Return the [x, y] coordinate for the center point of the cell that contains the specified text.  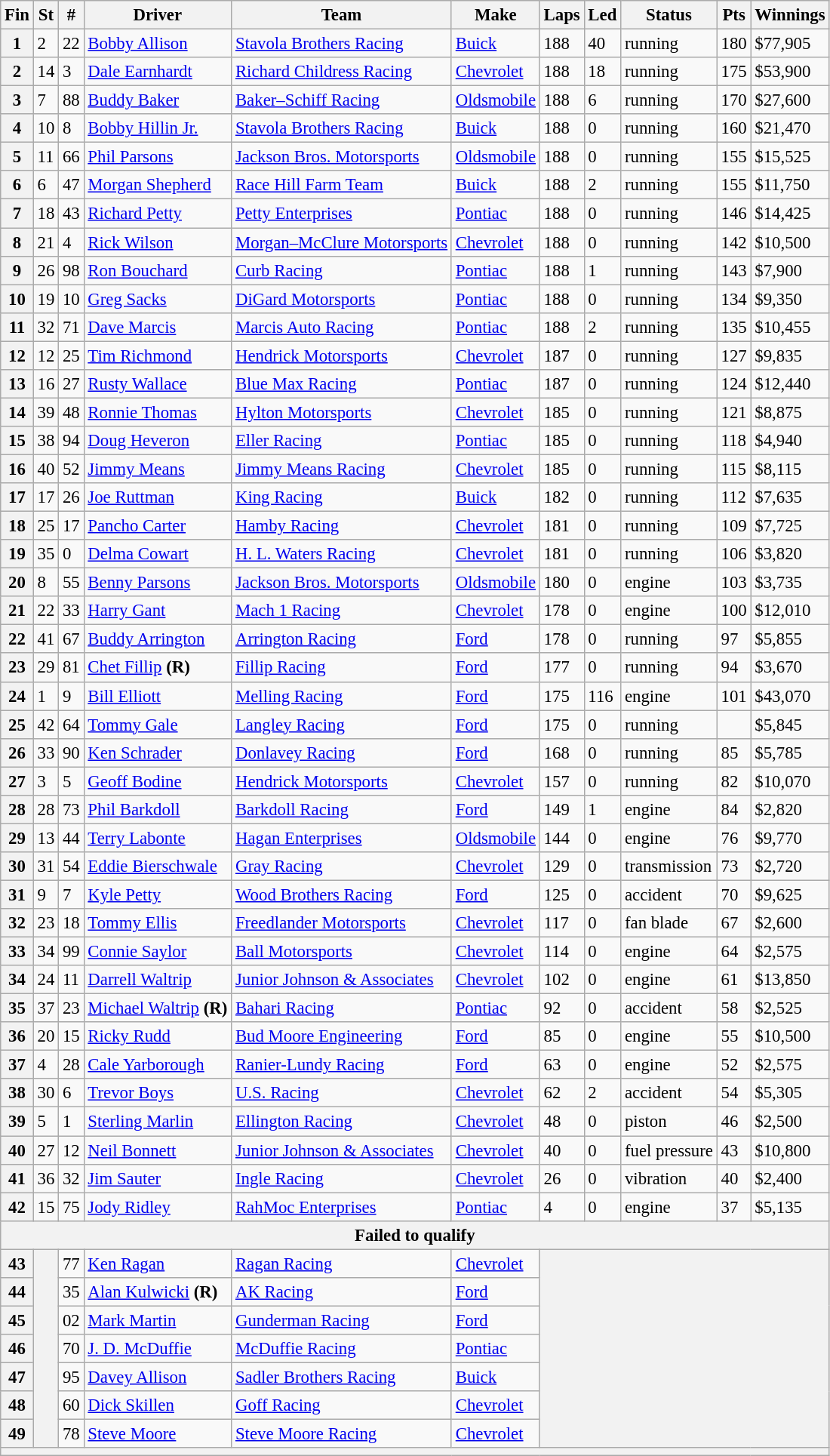
$2,820 [790, 810]
$14,425 [790, 214]
$12,010 [790, 611]
49 [17, 1434]
Steve Moore [158, 1434]
160 [733, 128]
117 [561, 923]
Ingle Racing [342, 1178]
Ron Bouchard [158, 270]
76 [733, 838]
$77,905 [790, 44]
Pancho Carter [158, 526]
Morgan Shepherd [158, 185]
157 [561, 781]
81 [71, 668]
115 [733, 469]
182 [561, 497]
Rick Wilson [158, 242]
$11,750 [790, 185]
45 [17, 1320]
103 [733, 583]
$5,135 [790, 1207]
Greg Sacks [158, 299]
Cale Yarborough [158, 1065]
88 [71, 100]
118 [733, 441]
149 [561, 810]
Baker–Schiff Racing [342, 100]
77 [71, 1264]
Ken Ragan [158, 1264]
63 [561, 1065]
58 [733, 1008]
Bobby Hillin Jr. [158, 128]
$9,625 [790, 894]
61 [733, 980]
Terry Labonte [158, 838]
66 [71, 157]
H. L. Waters Racing [342, 554]
Failed to qualify [415, 1235]
U.S. Racing [342, 1094]
piston [669, 1122]
Morgan–McClure Motorsports [342, 242]
Richard Petty [158, 214]
124 [733, 384]
Hagan Enterprises [342, 838]
Donlavey Racing [342, 753]
Benny Parsons [158, 583]
Ranier-Lundy Racing [342, 1065]
90 [71, 753]
Langley Racing [342, 725]
135 [733, 327]
Bud Moore Engineering [342, 1036]
109 [733, 526]
97 [733, 639]
Neil Bonnett [158, 1150]
Ken Schrader [158, 753]
$3,670 [790, 668]
Fin [17, 15]
Davey Allison [158, 1377]
Delma Cowart [158, 554]
fan blade [669, 923]
$7,635 [790, 497]
$5,305 [790, 1094]
100 [733, 611]
King Racing [342, 497]
$12,440 [790, 384]
02 [71, 1320]
92 [561, 1008]
Phil Parsons [158, 157]
$9,770 [790, 838]
Blue Max Racing [342, 384]
transmission [669, 867]
84 [733, 810]
Laps [561, 15]
vibration [669, 1178]
$10,455 [790, 327]
Hylton Motorsports [342, 412]
$3,735 [790, 583]
78 [71, 1434]
Mark Martin [158, 1320]
$2,720 [790, 867]
$9,350 [790, 299]
Curb Racing [342, 270]
60 [71, 1405]
170 [733, 100]
Phil Barkdoll [158, 810]
125 [561, 894]
Gray Racing [342, 867]
Gunderman Racing [342, 1320]
134 [733, 299]
Connie Saylor [158, 952]
Driver [158, 15]
Goff Racing [342, 1405]
Ball Motorsports [342, 952]
Dale Earnhardt [158, 72]
Petty Enterprises [342, 214]
Kyle Petty [158, 894]
Geoff Bodine [158, 781]
102 [561, 980]
Tim Richmond [158, 356]
Dick Skillen [158, 1405]
114 [561, 952]
Chet Fillip (R) [158, 668]
Mach 1 Racing [342, 611]
$15,525 [790, 157]
$3,820 [790, 554]
Make [495, 15]
J. D. McDuffie [158, 1349]
$27,600 [790, 100]
Jimmy Means Racing [342, 469]
# [71, 15]
Eddie Bierschwale [158, 867]
Doug Heveron [158, 441]
Winnings [790, 15]
127 [733, 356]
$43,070 [790, 696]
$8,875 [790, 412]
$5,785 [790, 753]
Buddy Arrington [158, 639]
Ragan Racing [342, 1264]
121 [733, 412]
82 [733, 781]
62 [561, 1094]
Marcis Auto Racing [342, 327]
$8,115 [790, 469]
Richard Childress Racing [342, 72]
Harry Gant [158, 611]
$2,600 [790, 923]
95 [71, 1377]
129 [561, 867]
Race Hill Farm Team [342, 185]
Joe Ruttman [158, 497]
Led [602, 15]
Pts [733, 15]
106 [733, 554]
DiGard Motorsports [342, 299]
Eller Racing [342, 441]
$4,940 [790, 441]
143 [733, 270]
AK Racing [342, 1292]
Steve Moore Racing [342, 1434]
146 [733, 214]
$7,725 [790, 526]
Ellington Racing [342, 1122]
Fillip Racing [342, 668]
Ricky Rudd [158, 1036]
75 [71, 1207]
Tommy Gale [158, 725]
RahMoc Enterprises [342, 1207]
$2,400 [790, 1178]
71 [71, 327]
Rusty Wallace [158, 384]
Sadler Brothers Racing [342, 1377]
Jim Sauter [158, 1178]
144 [561, 838]
Trevor Boys [158, 1094]
Barkdoll Racing [342, 810]
McDuffie Racing [342, 1349]
Status [669, 15]
Bobby Allison [158, 44]
Sterling Marlin [158, 1122]
Michael Waltrip (R) [158, 1008]
101 [733, 696]
112 [733, 497]
Bahari Racing [342, 1008]
$5,845 [790, 725]
Ronnie Thomas [158, 412]
$21,470 [790, 128]
St [45, 15]
116 [602, 696]
142 [733, 242]
$5,855 [790, 639]
Alan Kulwicki (R) [158, 1292]
Team [342, 15]
$9,835 [790, 356]
168 [561, 753]
Freedlander Motorsports [342, 923]
$2,500 [790, 1122]
Melling Racing [342, 696]
Bill Elliott [158, 696]
Buddy Baker [158, 100]
$7,900 [790, 270]
$53,900 [790, 72]
98 [71, 270]
Darrell Waltrip [158, 980]
Tommy Ellis [158, 923]
Jimmy Means [158, 469]
Jody Ridley [158, 1207]
Hamby Racing [342, 526]
99 [71, 952]
Wood Brothers Racing [342, 894]
$13,850 [790, 980]
Dave Marcis [158, 327]
Arrington Racing [342, 639]
fuel pressure [669, 1150]
177 [561, 668]
$10,070 [790, 781]
$2,525 [790, 1008]
$10,800 [790, 1150]
